Pinpoint the cell where the given text exists, returning its [X, Y] midpoint coordinate. 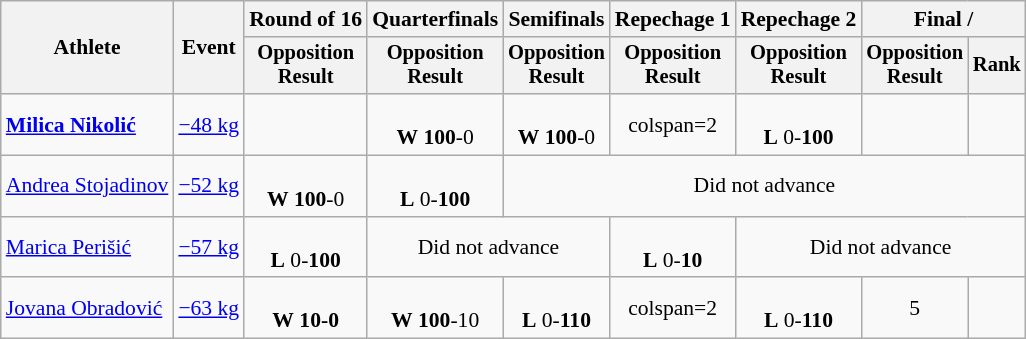
Marica Perišić [88, 248]
Repechage 2 [799, 19]
Repechage 1 [673, 19]
Round of 16 [306, 19]
5 [914, 308]
−57 kg [208, 248]
Quarterfinals [435, 19]
−48 kg [208, 124]
Rank [997, 66]
Athlete [88, 48]
L 0-10 [673, 248]
Jovana Obradović [88, 308]
W 100-10 [435, 308]
W 10-0 [306, 308]
Final / [943, 19]
Milica Nikolić [88, 124]
−52 kg [208, 186]
Semifinals [556, 19]
Event [208, 48]
Andrea Stojadinov [88, 186]
−63 kg [208, 308]
